Find where the given text appears and provide that cell's center as (x, y) coordinate. 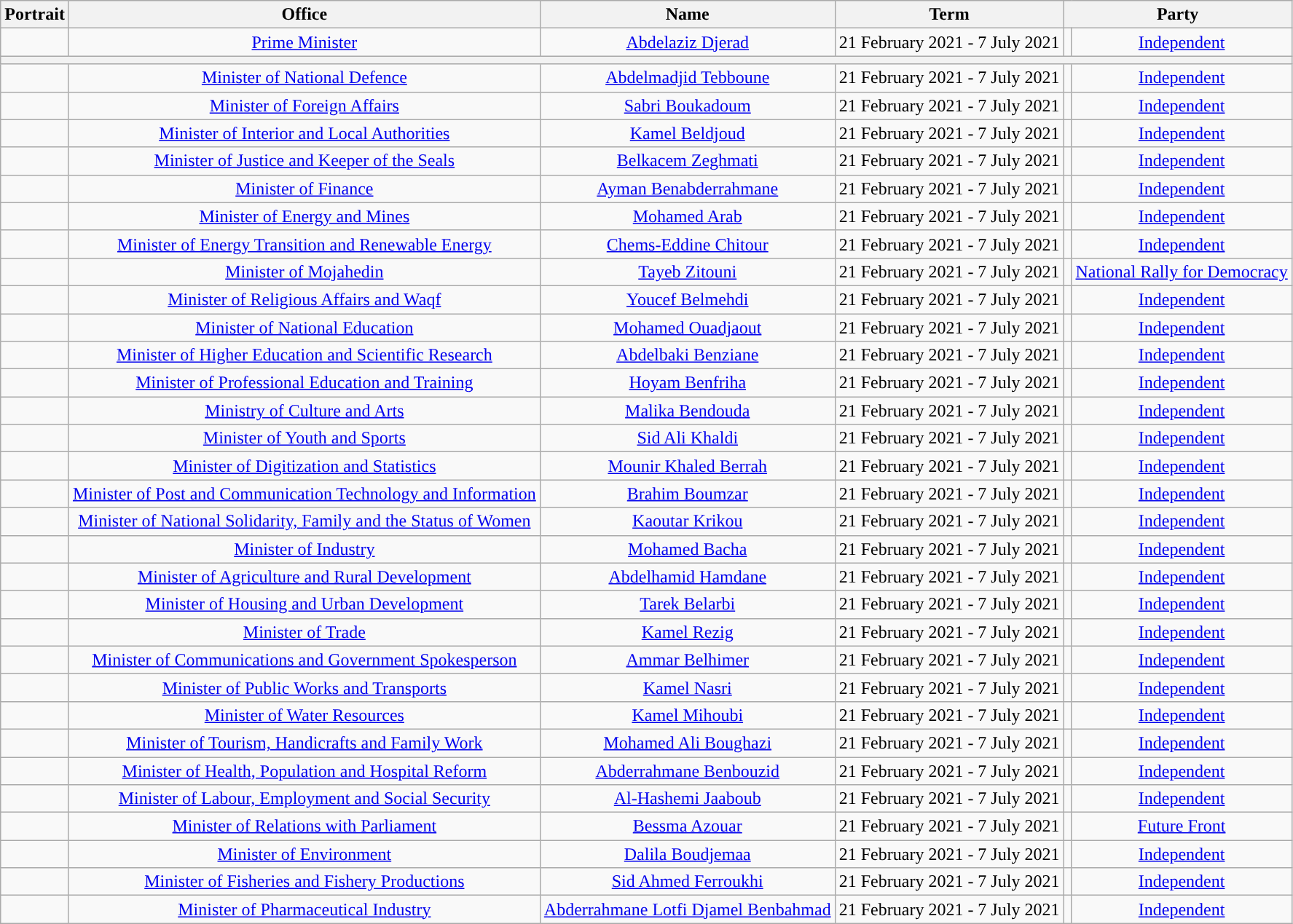
Party (1177, 15)
Portrait (35, 15)
Abdelaziz Djerad (688, 42)
Minister of Public Works and Transports (304, 687)
Minister of Professional Education and Training (304, 383)
Ayman Benabderrahmane (688, 189)
Minister of Mojahedin (304, 272)
Minister of Trade (304, 632)
Mohamed Bacha (688, 549)
Kamel Rezig (688, 632)
Abdelmadjid Tebboune (688, 78)
Minister of Energy and Mines (304, 216)
Minister of Pharmaceutical Industry (304, 909)
National Rally for Democracy (1182, 272)
Minister of Higher Education and Scientific Research (304, 355)
Mohamed Arab (688, 216)
Tarek Belarbi (688, 604)
Youcef Belmehdi (688, 299)
Office (304, 15)
Minister of Foreign Affairs (304, 106)
Minister of Fisheries and Fishery Productions (304, 882)
Hoyam Benfriha (688, 383)
Minister of Relations with Parliament (304, 826)
Chems-Eddine Chitour (688, 244)
Sabri Boukadoum (688, 106)
Minister of Religious Affairs and Waqf (304, 299)
Minister of Finance (304, 189)
Abderrahmane Benbouzid (688, 771)
Ammar Belhimer (688, 660)
Belkacem Zeghmati (688, 161)
Minister of Health, Population and Hospital Reform (304, 771)
Minister of Housing and Urban Development (304, 604)
Kamel Nasri (688, 687)
Minister of Interior and Local Authorities (304, 133)
Abdelhamid Hamdane (688, 577)
Kamel Mihoubi (688, 715)
Term (949, 15)
Minister of Energy Transition and Renewable Energy (304, 244)
Minister of Industry (304, 549)
Mohamed Ali Boughazi (688, 743)
Minister of National Education (304, 327)
Name (688, 15)
Tayeb Zitouni (688, 272)
Minister of Post and Communication Technology and Information (304, 494)
Al-Hashemi Jaaboub (688, 799)
Minister of Justice and Keeper of the Seals (304, 161)
Minister of National Solidarity, Family and the Status of Women (304, 521)
Sid Ali Khaldi (688, 438)
Mounir Khaled Berrah (688, 466)
Minister of Agriculture and Rural Development (304, 577)
Bessma Azouar (688, 826)
Kamel Beldjoud (688, 133)
Minister of Labour, Employment and Social Security (304, 799)
Sid Ahmed Ferroukhi (688, 882)
Brahim Boumzar (688, 494)
Minister of Communications and Government Spokesperson (304, 660)
Abdelbaki Benziane (688, 355)
Minister of Water Resources (304, 715)
Abderrahmane Lotfi Djamel Benbahmad (688, 909)
Minister of Youth and Sports (304, 438)
Malika Bendouda (688, 411)
Minister of Environment (304, 854)
Prime Minister (304, 42)
Mohamed Ouadjaout (688, 327)
Dalila Boudjemaa (688, 854)
Minister of Tourism, Handicrafts and Family Work (304, 743)
Future Front (1182, 826)
Kaoutar Krikou (688, 521)
Minister of National Defence (304, 78)
Minister of Digitization and Statistics (304, 466)
Ministry of Culture and Arts (304, 411)
